Scan for the cell matching the given text and deliver its [X, Y] coordinate at center. 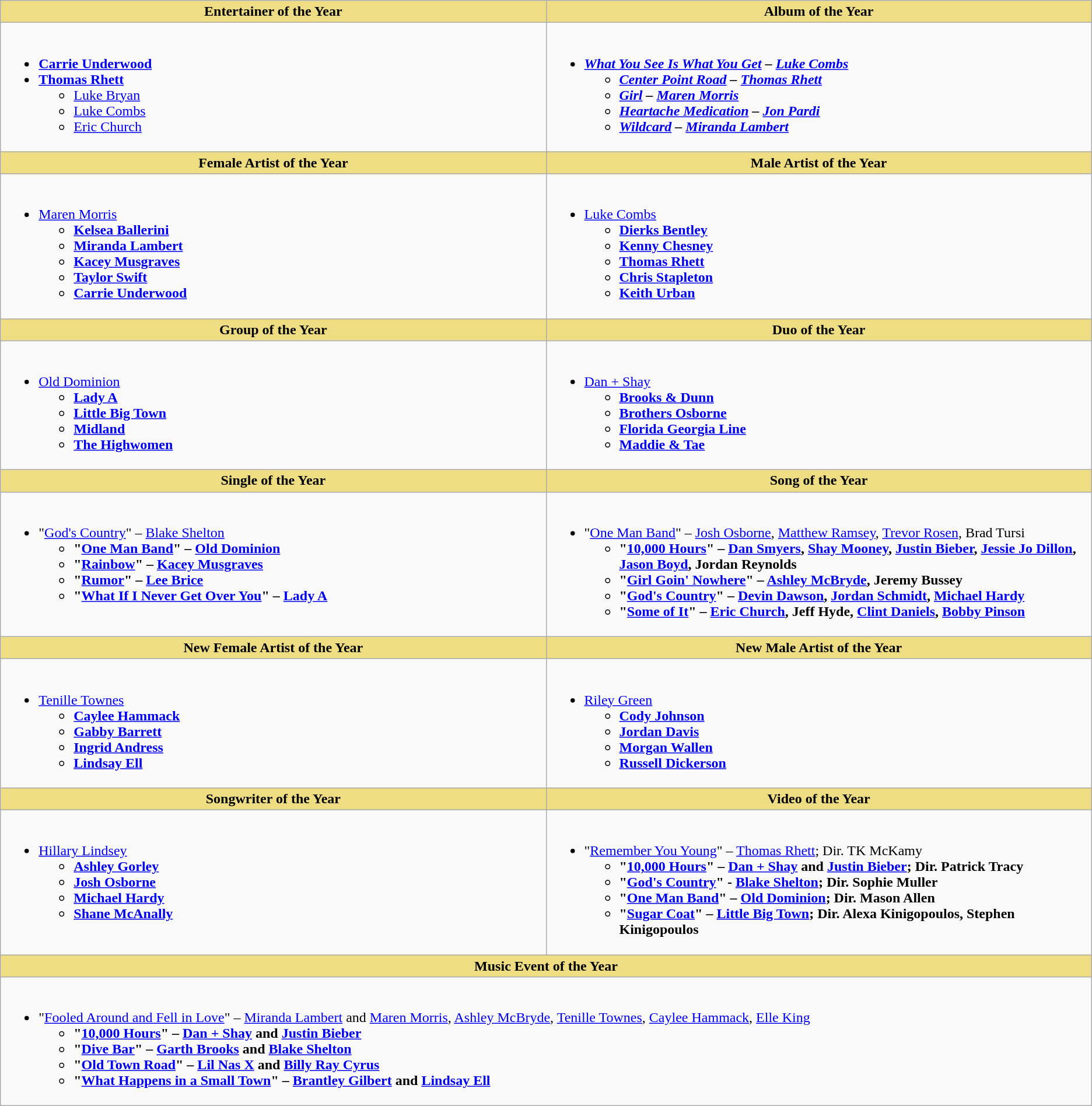
Female Artist of the Year [273, 163]
Music Event of the Year [546, 965]
Carrie UnderwoodThomas Rhett Luke BryanLuke CombsEric Church [273, 87]
"God's Country" – Blake Shelton"One Man Band" – Old Dominion"Rainbow" – Kacey Musgraves"Rumor" – Lee Brice"What If I Never Get Over You" – Lady A [273, 564]
Luke CombsDierks BentleyKenny ChesneyThomas RhettChris StapletonKeith Urban [819, 246]
Video of the Year [819, 799]
Single of the Year [273, 481]
Album of the Year [819, 12]
Dan + ShayBrooks & DunnBrothers OsborneFlorida Georgia LineMaddie & Tae [819, 405]
New Male Artist of the Year [819, 647]
Song of the Year [819, 481]
Male Artist of the Year [819, 163]
Hillary LindseyAshley GorleyJosh OsborneMichael HardyShane McAnally [273, 882]
Riley GreenCody JohnsonJordan DavisMorgan WallenRussell Dickerson [819, 723]
Entertainer of the Year [273, 12]
Duo of the Year [819, 330]
Maren MorrisKelsea BalleriniMiranda LambertKacey MusgravesTaylor SwiftCarrie Underwood [273, 246]
Songwriter of the Year [273, 799]
Tenille TownesCaylee HammackGabby BarrettIngrid AndressLindsay Ell [273, 723]
New Female Artist of the Year [273, 647]
Old DominionLady ALittle Big TownMidlandThe Highwomen [273, 405]
Group of the Year [273, 330]
